Provide the (x, y) coordinate of the cell's center where the given text is located.  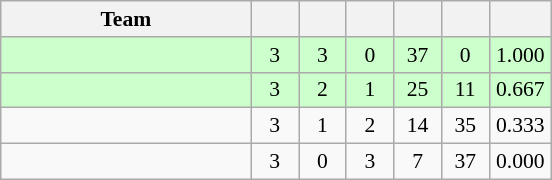
25 (418, 90)
11 (465, 90)
Team (126, 19)
0.667 (520, 90)
14 (418, 126)
0.333 (520, 126)
35 (465, 126)
0.000 (520, 162)
7 (418, 162)
1.000 (520, 55)
